Detect which cell encompasses the target text, then output its (x, y) center coordinate. 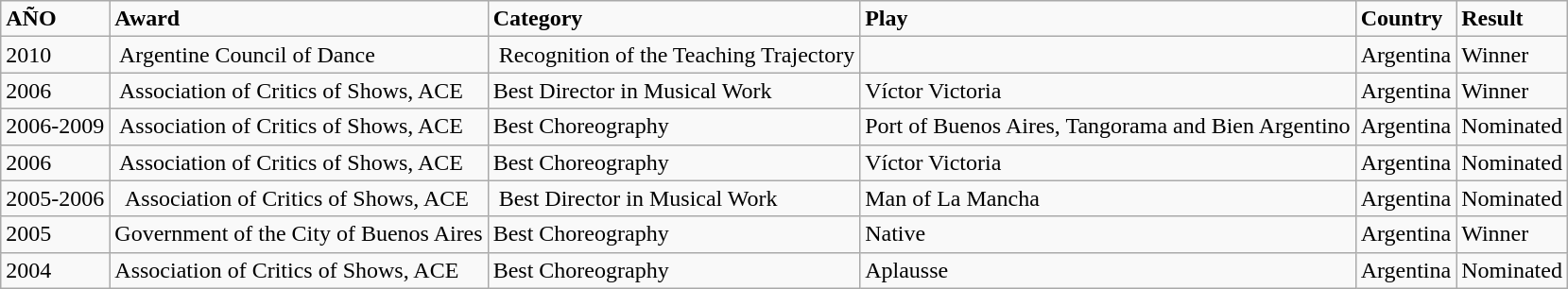
Recognition of the Teaching Trajectory (674, 55)
Man of La Mancha (1108, 198)
Country (1406, 19)
Play (1108, 19)
AÑO (55, 19)
Government of the City of Buenos Aires (299, 234)
Aplausse (1108, 270)
Native (1108, 234)
2005 (55, 234)
Category (674, 19)
2004 (55, 270)
2006-2009 (55, 127)
Port of Buenos Aires, Tangorama and Bien Argentino (1108, 127)
Argentine Council of Dance (299, 55)
2010 (55, 55)
Result (1512, 19)
2005-2006 (55, 198)
Award (299, 19)
